Return the [X, Y] coordinate for the center point of the cell that contains the specified text.  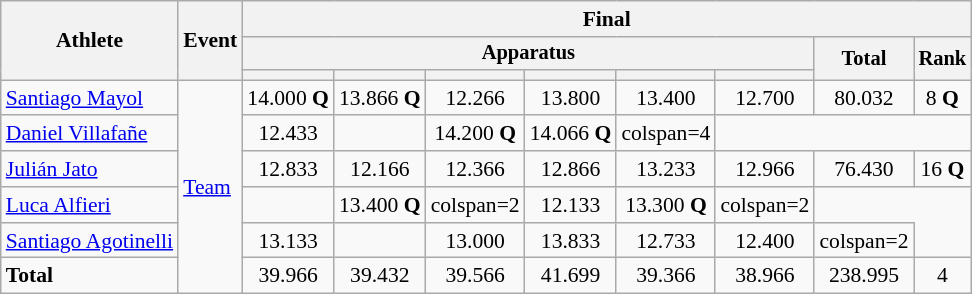
Team [210, 187]
14.066 Q [571, 134]
38.966 [764, 276]
14.000 Q [288, 98]
13.833 [571, 241]
12.433 [288, 134]
12.266 [476, 98]
12.733 [666, 241]
39.432 [380, 276]
39.366 [666, 276]
76.430 [864, 169]
12.400 [764, 241]
12.366 [476, 169]
13.000 [476, 241]
Event [210, 40]
13.133 [288, 241]
Apparatus [528, 54]
13.400 Q [380, 205]
39.566 [476, 276]
12.866 [571, 169]
13.233 [666, 169]
Final [606, 19]
Julián Jato [90, 169]
Athlete [90, 40]
Daniel Villafañe [90, 134]
colspan=4 [666, 134]
13.800 [571, 98]
8 Q [943, 98]
14.200 Q [476, 134]
4 [943, 276]
12.966 [764, 169]
12.700 [764, 98]
13.866 Q [380, 98]
41.699 [571, 276]
16 Q [943, 169]
Santiago Mayol [90, 98]
238.995 [864, 276]
12.833 [288, 169]
13.300 Q [666, 205]
12.166 [380, 169]
Luca Alfieri [90, 205]
Santiago Agotinelli [90, 241]
Rank [943, 58]
12.133 [571, 205]
39.966 [288, 276]
13.400 [666, 98]
80.032 [864, 98]
